Determine the (X, Y) coordinate at the center of the cell enclosing the given text.  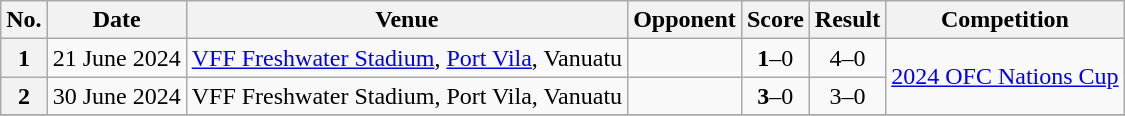
Competition (1005, 20)
2 (24, 96)
4–0 (847, 58)
Date (116, 20)
30 June 2024 (116, 96)
1–0 (775, 58)
2024 OFC Nations Cup (1005, 77)
1 (24, 58)
Opponent (685, 20)
No. (24, 20)
Score (775, 20)
Result (847, 20)
21 June 2024 (116, 58)
Venue (406, 20)
